Extract the (X, Y) coordinate from the center of the cell holding the provided text.  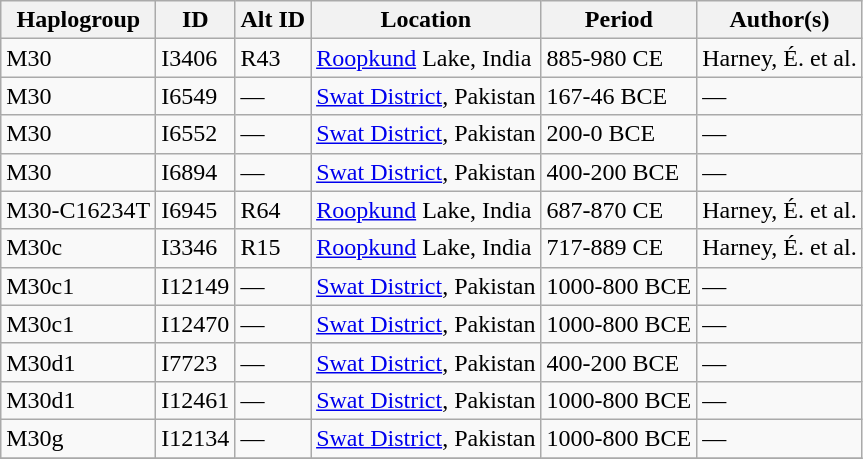
I12470 (196, 324)
200-0 BCE (619, 134)
I6894 (196, 172)
R43 (273, 58)
687-870 CE (619, 210)
Location (426, 20)
I12149 (196, 286)
M30g (78, 438)
167-46 BCE (619, 96)
Author(s) (780, 20)
I3346 (196, 248)
I3406 (196, 58)
M30c (78, 248)
885-980 CE (619, 58)
I12134 (196, 438)
I6945 (196, 210)
Period (619, 20)
I12461 (196, 400)
ID (196, 20)
R15 (273, 248)
I6552 (196, 134)
M30-C16234T (78, 210)
I6549 (196, 96)
717-889 CE (619, 248)
Alt ID (273, 20)
I7723 (196, 362)
R64 (273, 210)
Haplogroup (78, 20)
